Identify which cell holds the provided text, then report its [x, y] central coordinate. 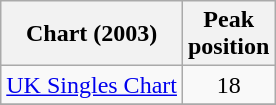
UK Singles Chart [92, 85]
18 [228, 85]
Chart (2003) [92, 34]
Peakposition [228, 34]
